Return the (x, y) coordinate for the center point of the cell that contains the specified text.  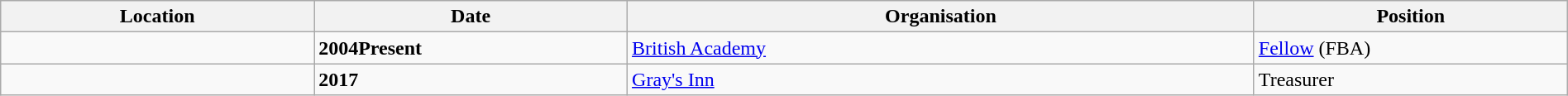
Organisation (941, 17)
British Academy (941, 48)
Gray's Inn (941, 79)
Location (157, 17)
Treasurer (1411, 79)
Fellow (FBA) (1411, 48)
2017 (471, 79)
Position (1411, 17)
Date (471, 17)
2004Present (471, 48)
